For the text-containing cell, return its midpoint in [x, y] coordinate format. 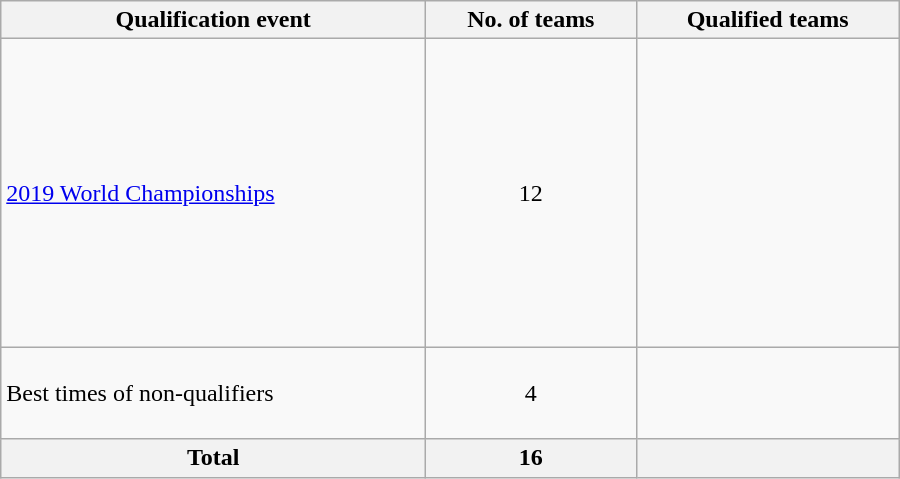
Total [214, 458]
Qualification event [214, 20]
Qualified teams [768, 20]
16 [531, 458]
No. of teams [531, 20]
4 [531, 393]
2019 World Championships [214, 193]
12 [531, 193]
Best times of non-qualifiers [214, 393]
